Search for the cell housing the specified text and yield its [x, y] center coordinate. 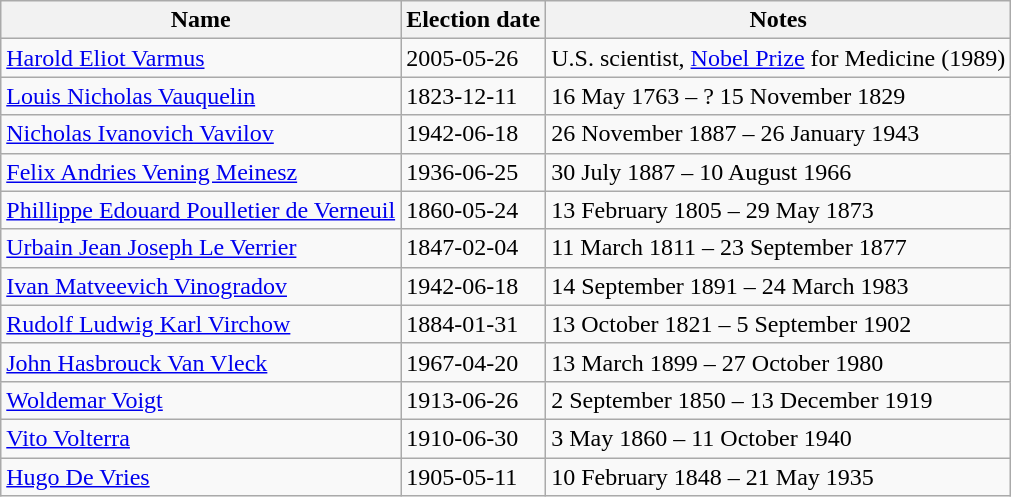
1967-04-20 [474, 362]
Felix Andries Vening Meinesz [201, 172]
1905-05-11 [474, 477]
Urbain Jean Joseph Le Verrier [201, 248]
1860-05-24 [474, 210]
26 November 1887 – 26 January 1943 [778, 134]
2005-05-26 [474, 58]
13 March 1899 – 27 October 1980 [778, 362]
Notes [778, 20]
Nicholas Ivanovich Vavilov [201, 134]
Ivan Matveevich Vinogradov [201, 286]
3 May 1860 – 11 October 1940 [778, 438]
Election date [474, 20]
Name [201, 20]
Rudolf Ludwig Karl Virchow [201, 324]
1936-06-25 [474, 172]
14 September 1891 – 24 March 1983 [778, 286]
Vito Volterra [201, 438]
John Hasbrouck Van Vleck [201, 362]
Louis Nicholas Vauquelin [201, 96]
11 March 1811 – 23 September 1877 [778, 248]
1910-06-30 [474, 438]
13 October 1821 – 5 September 1902 [778, 324]
Harold Eliot Varmus [201, 58]
U.S. scientist, Nobel Prize for Medicine (1989) [778, 58]
1913-06-26 [474, 400]
1823-12-11 [474, 96]
2 September 1850 – 13 December 1919 [778, 400]
13 February 1805 – 29 May 1873 [778, 210]
10 February 1848 – 21 May 1935 [778, 477]
Phillippe Edouard Poulletier de Verneuil [201, 210]
16 May 1763 – ? 15 November 1829 [778, 96]
1847-02-04 [474, 248]
30 July 1887 – 10 August 1966 [778, 172]
Hugo De Vries [201, 477]
Woldemar Voigt [201, 400]
1884-01-31 [474, 324]
